Provide the [X, Y] coordinate of the cell's center where the given text is located.  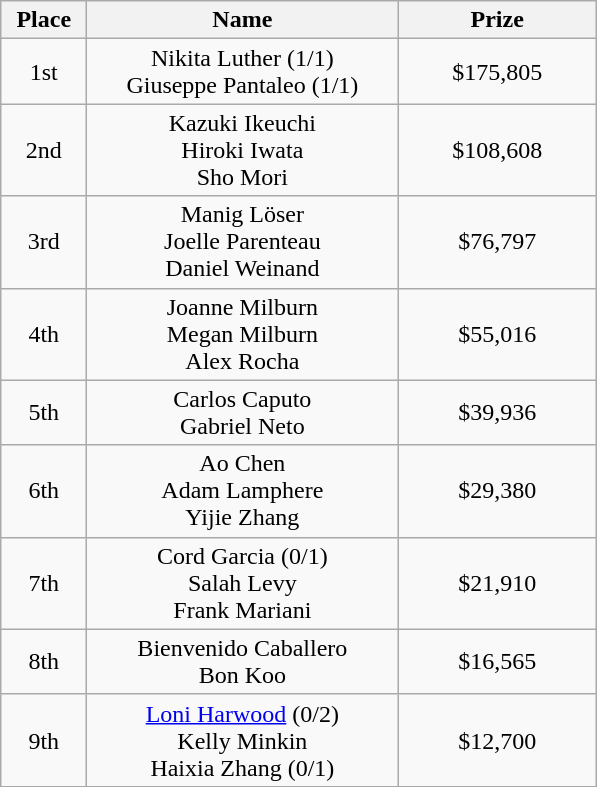
Carlos CaputoGabriel Neto [242, 412]
5th [44, 412]
Name [242, 20]
$12,700 [498, 740]
Nikita Luther (1/1)Giuseppe Pantaleo (1/1) [242, 72]
Cord Garcia (0/1)Salah LevyFrank Mariani [242, 583]
Manig LöserJoelle ParenteauDaniel Weinand [242, 242]
3rd [44, 242]
$29,380 [498, 491]
2nd [44, 150]
$16,565 [498, 662]
Ao ChenAdam LamphereYijie Zhang [242, 491]
9th [44, 740]
$76,797 [498, 242]
Joanne MilburnMegan MilburnAlex Rocha [242, 334]
Bienvenido CaballeroBon Koo [242, 662]
$175,805 [498, 72]
8th [44, 662]
$108,608 [498, 150]
1st [44, 72]
Prize [498, 20]
7th [44, 583]
Kazuki IkeuchiHiroki IwataSho Mori [242, 150]
Loni Harwood (0/2)Kelly MinkinHaixia Zhang (0/1) [242, 740]
$55,016 [498, 334]
$21,910 [498, 583]
6th [44, 491]
4th [44, 334]
Place [44, 20]
$39,936 [498, 412]
